Provide the (X, Y) coordinate of the cell's center where the given text is located.  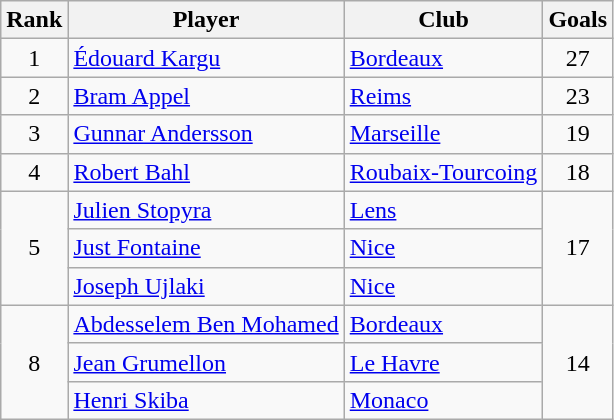
18 (578, 172)
Lens (444, 210)
Player (206, 20)
Gunnar Andersson (206, 134)
Robert Bahl (206, 172)
4 (34, 172)
Julien Stopyra (206, 210)
Just Fontaine (206, 248)
2 (34, 96)
Joseph Ujlaki (206, 286)
Goals (578, 20)
Monaco (444, 400)
Roubaix-Tourcoing (444, 172)
5 (34, 248)
Édouard Kargu (206, 58)
17 (578, 248)
8 (34, 362)
Henri Skiba (206, 400)
19 (578, 134)
Bram Appel (206, 96)
Reims (444, 96)
27 (578, 58)
23 (578, 96)
Rank (34, 20)
Club (444, 20)
14 (578, 362)
Abdesselem Ben Mohamed (206, 324)
Marseille (444, 134)
1 (34, 58)
Jean Grumellon (206, 362)
3 (34, 134)
Le Havre (444, 362)
